For the text-containing cell, return its midpoint in (X, Y) coordinate format. 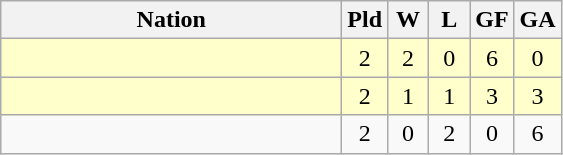
L (450, 20)
W (408, 20)
GA (538, 20)
Pld (365, 20)
GF (492, 20)
Nation (172, 20)
